Return (x, y) of the center of cell containing provided text 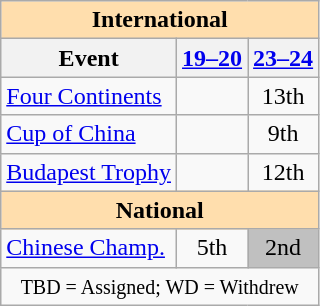
International (160, 20)
13th (284, 96)
TBD = Assigned; WD = Withdrew (160, 286)
Cup of China (89, 134)
23–24 (284, 58)
Event (89, 58)
2nd (284, 248)
12th (284, 172)
9th (284, 134)
Budapest Trophy (89, 172)
National (160, 210)
5th (212, 248)
19–20 (212, 58)
Chinese Champ. (89, 248)
Four Continents (89, 96)
